Search for the cell housing the specified text and yield its (X, Y) center coordinate. 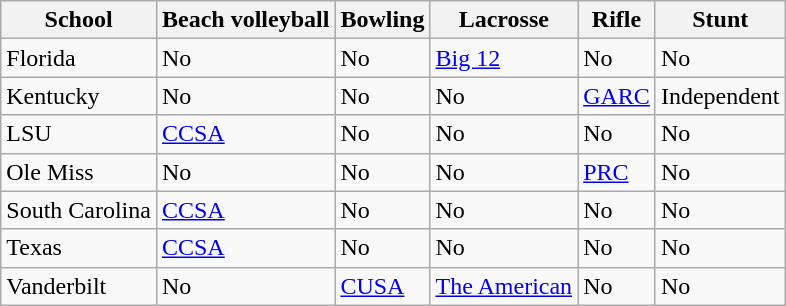
Bowling (382, 20)
Lacrosse (504, 20)
Vanderbilt (79, 286)
Beach volleyball (245, 20)
Big 12 (504, 58)
South Carolina (79, 210)
Texas (79, 248)
School (79, 20)
Kentucky (79, 96)
Florida (79, 58)
Independent (720, 96)
Stunt (720, 20)
The American (504, 286)
LSU (79, 134)
Ole Miss (79, 172)
Rifle (617, 20)
CUSA (382, 286)
PRC (617, 172)
GARC (617, 96)
